Provide the [x, y] coordinate of the cell's center where the given text is located.  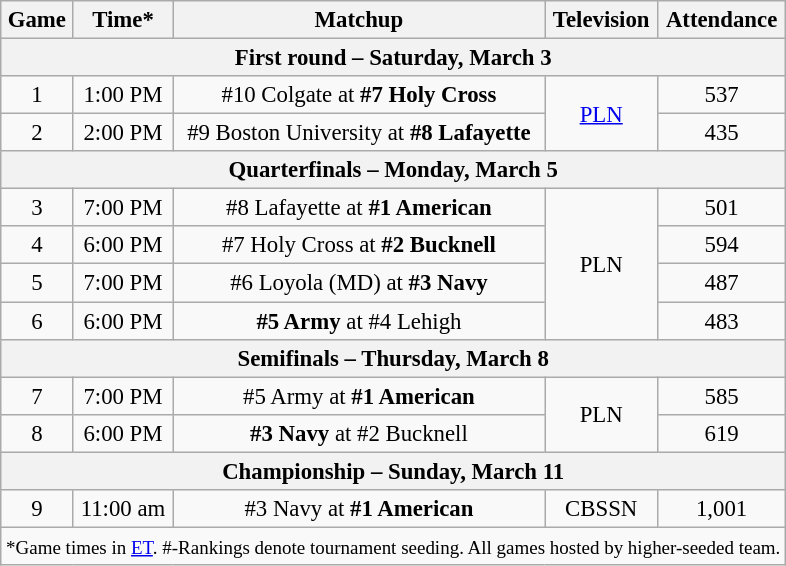
Attendance [721, 20]
#6 Loyola (MD) at #3 Navy [359, 283]
#7 Holy Cross at #2 Bucknell [359, 245]
594 [721, 245]
#5 Army at #4 Lehigh [359, 321]
#3 Navy at #1 American [359, 509]
#3 Navy at #2 Bucknell [359, 433]
1,001 [721, 509]
487 [721, 283]
Championship – Sunday, March 11 [394, 471]
1:00 PM [123, 95]
483 [721, 321]
*Game times in ET. #-Rankings denote tournament seeding. All games hosted by higher-seeded team. [394, 546]
8 [37, 433]
Television [602, 20]
Semifinals – Thursday, March 8 [394, 358]
4 [37, 245]
Time* [123, 20]
537 [721, 95]
CBSSN [602, 509]
6 [37, 321]
501 [721, 208]
Matchup [359, 20]
7 [37, 396]
#8 Lafayette at #1 American [359, 208]
5 [37, 283]
#9 Boston University at #8 Lafayette [359, 133]
#5 Army at #1 American [359, 396]
#10 Colgate at #7 Holy Cross [359, 95]
1 [37, 95]
619 [721, 433]
9 [37, 509]
Quarterfinals – Monday, March 5 [394, 170]
First round – Saturday, March 3 [394, 58]
2 [37, 133]
Game [37, 20]
585 [721, 396]
2:00 PM [123, 133]
11:00 am [123, 509]
435 [721, 133]
3 [37, 208]
